Detect which cell encompasses the target text, then output its [x, y] center coordinate. 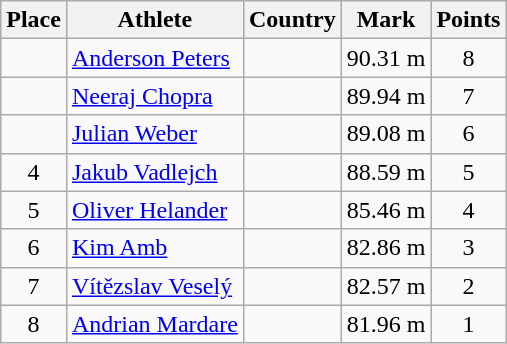
Country [292, 20]
81.96 m [386, 324]
Neeraj Chopra [154, 96]
82.57 m [386, 286]
Julian Weber [154, 134]
2 [468, 286]
90.31 m [386, 58]
89.08 m [386, 134]
Place [34, 20]
Mark [386, 20]
Anderson Peters [154, 58]
Oliver Helander [154, 210]
89.94 m [386, 96]
88.59 m [386, 172]
82.86 m [386, 248]
3 [468, 248]
Jakub Vadlejch [154, 172]
Points [468, 20]
1 [468, 324]
Andrian Mardare [154, 324]
Vítězslav Veselý [154, 286]
Kim Amb [154, 248]
Athlete [154, 20]
85.46 m [386, 210]
